Identify which cell holds the provided text, then report its (X, Y) central coordinate. 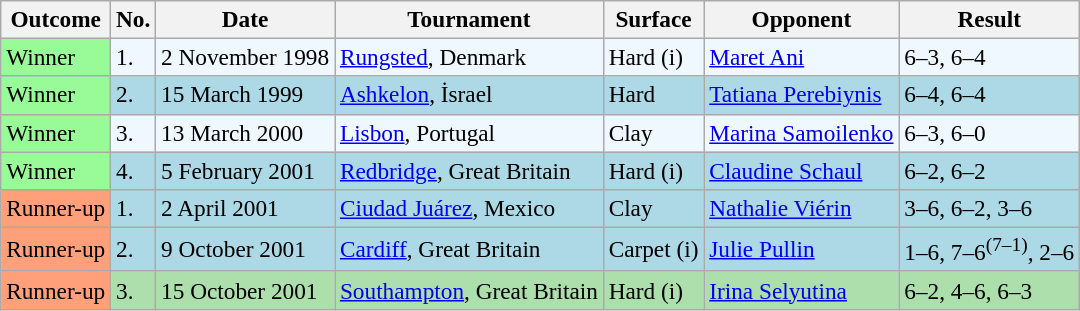
6–3, 6–4 (990, 57)
Redbridge, Great Britain (470, 170)
Carpet (i) (654, 249)
Julie Pullin (802, 249)
6–2, 6–2 (990, 170)
6–3, 6–0 (990, 133)
15 March 1999 (246, 95)
Date (246, 19)
1–6, 7–6(7–1), 2–6 (990, 249)
Lisbon, Portugal (470, 133)
2 November 1998 (246, 57)
Cardiff, Great Britain (470, 249)
Nathalie Viérin (802, 208)
6–2, 4–6, 6–3 (990, 290)
5 February 2001 (246, 170)
4. (134, 170)
Result (990, 19)
Southampton, Great Britain (470, 290)
6–4, 6–4 (990, 95)
Tournament (470, 19)
Surface (654, 19)
Maret Ani (802, 57)
Rungsted, Denmark (470, 57)
No. (134, 19)
Opponent (802, 19)
Tatiana Perebiynis (802, 95)
13 March 2000 (246, 133)
Marina Samoilenko (802, 133)
Claudine Schaul (802, 170)
9 October 2001 (246, 249)
15 October 2001 (246, 290)
2 April 2001 (246, 208)
Hard (654, 95)
3–6, 6–2, 3–6 (990, 208)
Ashkelon, İsrael (470, 95)
Outcome (56, 19)
Irina Selyutina (802, 290)
Ciudad Juárez, Mexico (470, 208)
